Search for the cell housing the specified text and yield its (X, Y) center coordinate. 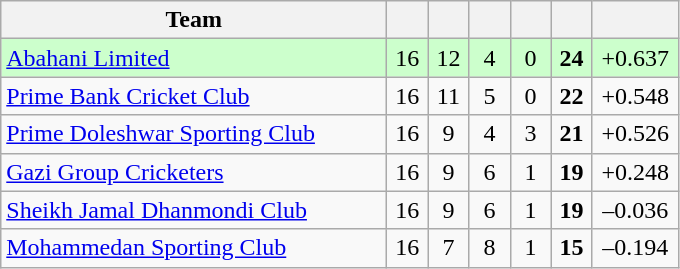
5 (490, 96)
7 (448, 248)
3 (530, 134)
–0.194 (635, 248)
11 (448, 96)
12 (448, 58)
+0.637 (635, 58)
–0.036 (635, 210)
Abahani Limited (194, 58)
+0.248 (635, 172)
8 (490, 248)
Gazi Group Cricketers (194, 172)
24 (572, 58)
Prime Bank Cricket Club (194, 96)
Team (194, 20)
22 (572, 96)
+0.548 (635, 96)
21 (572, 134)
+0.526 (635, 134)
Sheikh Jamal Dhanmondi Club (194, 210)
Prime Doleshwar Sporting Club (194, 134)
15 (572, 248)
Mohammedan Sporting Club (194, 248)
